Detect which cell encompasses the target text, then output its (x, y) center coordinate. 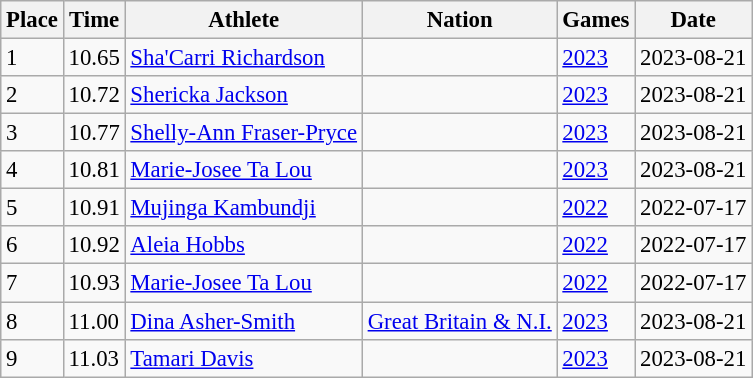
10.77 (94, 133)
Sha'Carri Richardson (244, 58)
4 (32, 170)
10.81 (94, 170)
Mujinga Kambundji (244, 208)
Games (596, 20)
2 (32, 95)
Dina Asher-Smith (244, 321)
9 (32, 358)
1 (32, 58)
6 (32, 245)
Great Britain & N.I. (460, 321)
3 (32, 133)
8 (32, 321)
10.91 (94, 208)
Date (694, 20)
Time (94, 20)
Aleia Hobbs (244, 245)
Shelly-Ann Fraser-Pryce (244, 133)
Tamari Davis (244, 358)
Shericka Jackson (244, 95)
11.00 (94, 321)
10.72 (94, 95)
Nation (460, 20)
10.93 (94, 283)
Place (32, 20)
10.65 (94, 58)
Athlete (244, 20)
11.03 (94, 358)
10.92 (94, 245)
7 (32, 283)
5 (32, 208)
